From the cell containing the given text, extract its center point as (x, y) coordinate. 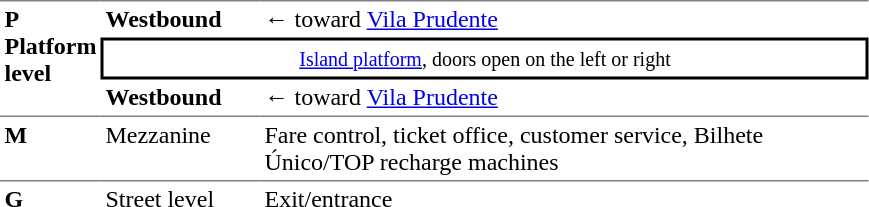
Mezzanine (180, 148)
Island platform, doors open on the left or right (485, 59)
Fare control, ticket office, customer service, Bilhete Único/TOP recharge machines (564, 148)
M (50, 148)
PPlatform level (50, 58)
